Pinpoint the cell where the given text exists, returning its (X, Y) midpoint coordinate. 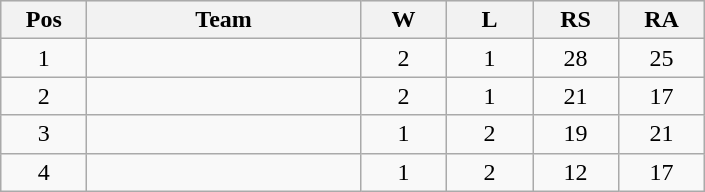
19 (575, 134)
W (403, 20)
RA (662, 20)
25 (662, 58)
3 (44, 134)
4 (44, 172)
Pos (44, 20)
12 (575, 172)
L (489, 20)
Team (224, 20)
28 (575, 58)
RS (575, 20)
